Locate the cell with the specified text and output its (X, Y) center coordinate. 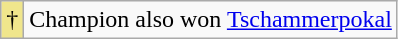
Champion also won Tschammerpokal (211, 20)
† (12, 20)
